Determine the (x, y) coordinate at the center of the cell enclosing the given text.  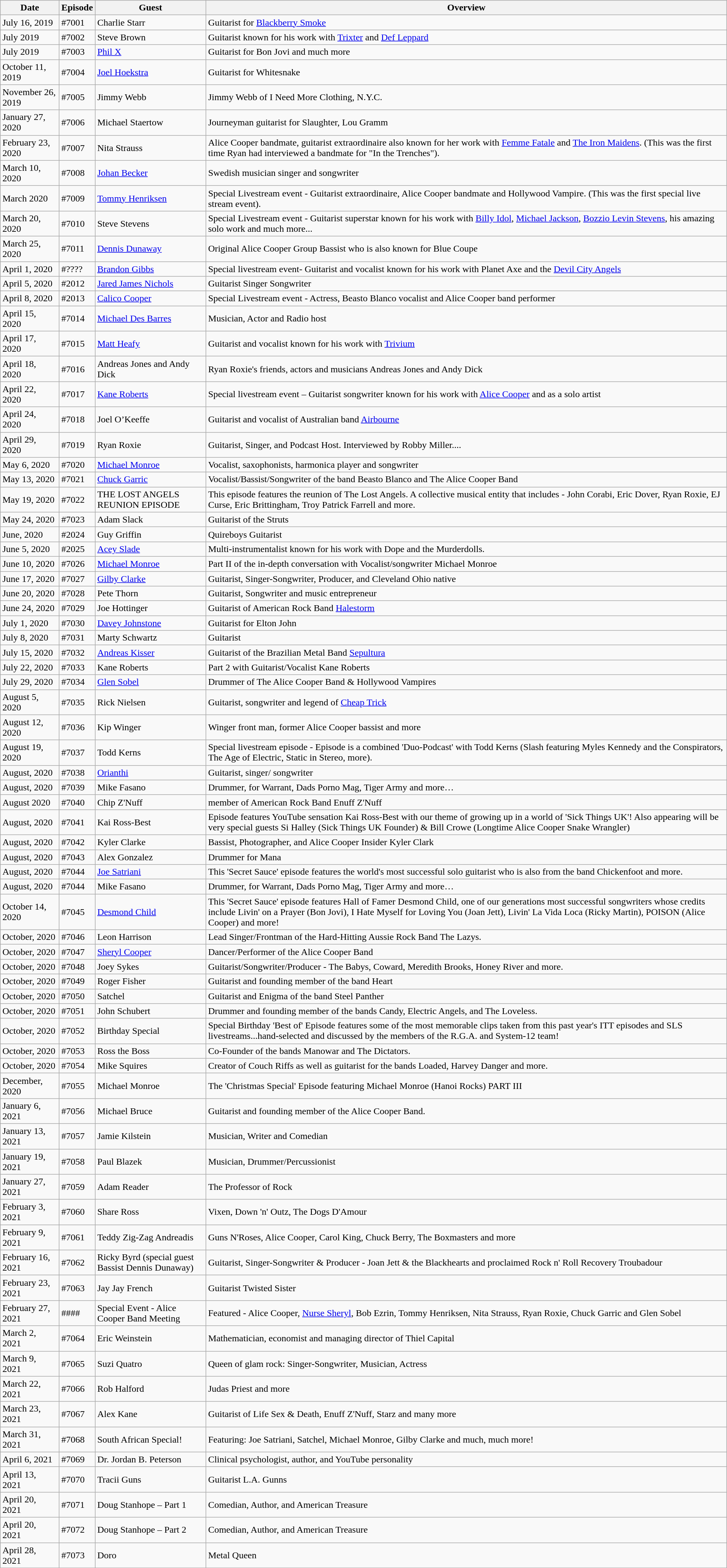
Rick Nielsen (151, 702)
July 15, 2020 (30, 653)
February 23, 2020 (30, 148)
Guitarist of the Brazilian Metal Band Sepultura (466, 653)
Special livestream event- Guitarist and vocalist known for his work with Planet Axe and the Devil City Angels (466, 269)
Andreas Jones and Andy Dick (151, 369)
Guitarist (466, 638)
May 13, 2020 (30, 479)
Joel Hoekstra (151, 72)
Jimmy Webb (151, 97)
#2024 (77, 534)
Tommy Henriksen (151, 198)
April 5, 2020 (30, 284)
Drummer for Mana (466, 857)
#7051 (77, 1011)
March 22, 2021 (30, 1389)
Kip Winger (151, 728)
April 28, 2021 (30, 1555)
December, 2020 (30, 1085)
Doro (151, 1555)
Charlie Starr (151, 23)
Original Alice Cooper Group Bassist who is also known for Blue Coupe (466, 248)
#7057 (77, 1136)
Clinical psychologist, author, and YouTube personality (466, 1459)
Episode (77, 8)
South African Special! (151, 1440)
Special livestream event – Guitarist songwriter known for his work with Alice Cooper and as a solo artist (466, 394)
#7034 (77, 682)
Andreas Kisser (151, 653)
Guitarist and vocalist known for his work with Trivium (466, 344)
Overview (466, 8)
#7004 (77, 72)
April 8, 2020 (30, 299)
March 9, 2021 (30, 1363)
Guitarist of the Struts (466, 519)
Adam Slack (151, 519)
Orianthi (151, 773)
Alex Kane (151, 1414)
#7059 (77, 1187)
#7048 (77, 967)
July 1, 2020 (30, 623)
#7019 (77, 445)
April 22, 2020 (30, 394)
Guitarist, Singer, and Podcast Host. Interviewed by Robby Miller.... (466, 445)
Steve Stevens (151, 224)
Drummer of The Alice Cooper Band & Hollywood Vampires (466, 682)
#7003 (77, 52)
#7021 (77, 479)
Gilby Clarke (151, 579)
#7064 (77, 1339)
#7073 (77, 1555)
Special Livestream event - Actress, Beasto Blanco vocalist and Alice Cooper band performer (466, 299)
June 17, 2020 (30, 579)
April 13, 2021 (30, 1479)
#7071 (77, 1505)
#7035 (77, 702)
Dr. Jordan B. Peterson (151, 1459)
#7063 (77, 1288)
Musician, Writer and Comedian (466, 1136)
Todd Kerns (151, 752)
member of American Rock Band Enuff Z'Nuff (466, 802)
#7042 (77, 842)
#7046 (77, 937)
#7029 (77, 608)
This 'Secret Sauce' episode features the world's most successful solo guitarist who is also from the band Chickenfoot and more. (466, 872)
Guitarist, Songwriter and music entrepreneur (466, 594)
June, 2020 (30, 534)
Matt Heafy (151, 344)
Dancer/Performer of the Alice Cooper Band (466, 952)
Dennis Dunaway (151, 248)
#7058 (77, 1162)
#7045 (77, 912)
Vocalist/Bassist/Songwriter of the band Beasto Blanco and The Alice Cooper Band (466, 479)
#7027 (77, 579)
July 16, 2019 (30, 23)
Guns N'Roses, Alice Cooper, Carol King, Chuck Berry, The Boxmasters and more (466, 1238)
#7015 (77, 344)
Guitarist for Whitesnake (466, 72)
#7055 (77, 1085)
#### (77, 1313)
#7016 (77, 369)
Part II of the in-depth conversation with Vocalist/songwriter Michael Monroe (466, 564)
January 19, 2021 (30, 1162)
February 27, 2021 (30, 1313)
Tracii Guns (151, 1479)
#7028 (77, 594)
June 5, 2020 (30, 549)
#7060 (77, 1212)
May 6, 2020 (30, 465)
Ryan Roxie's friends, actors and musicians Andreas Jones and Andy Dick (466, 369)
Desmond Child (151, 912)
Ross the Boss (151, 1051)
Michael Des Barres (151, 318)
April 18, 2020 (30, 369)
#7043 (77, 857)
#7066 (77, 1389)
#7002 (77, 37)
Quireboys Guitarist (466, 534)
#7072 (77, 1530)
Drummer and founding member of the bands Candy, Electric Angels, and The Loveless. (466, 1011)
April 29, 2020 (30, 445)
Sheryl Cooper (151, 952)
#7039 (77, 787)
October 11, 2019 (30, 72)
Lead Singer/Frontman of the Hard-Hitting Aussie Rock Band The Lazys. (466, 937)
Guitarist Twisted Sister (466, 1288)
Adam Reader (151, 1187)
Johan Becker (151, 173)
#7065 (77, 1363)
April 17, 2020 (30, 344)
Co-Founder of the bands Manowar and The Dictators. (466, 1051)
Suzi Quatro (151, 1363)
August 19, 2020 (30, 752)
#7022 (77, 499)
Satchel (151, 996)
Chip Z'Nuff (151, 802)
Rob Halford (151, 1389)
Chuck Garric (151, 479)
Date (30, 8)
Jamie Kilstein (151, 1136)
Joe Hottinger (151, 608)
Guitarist of Life Sex & Death, Enuff Z'Nuff, Starz and many more (466, 1414)
June 24, 2020 (30, 608)
July 8, 2020 (30, 638)
March 25, 2020 (30, 248)
August 5, 2020 (30, 702)
#7041 (77, 822)
Joey Sykes (151, 967)
Guitarist for Elton John (466, 623)
Guitarist, singer/ songwriter (466, 773)
Michael Bruce (151, 1111)
Special Event - Alice Cooper Band Meeting (151, 1313)
February 23, 2021 (30, 1288)
#7006 (77, 123)
#7068 (77, 1440)
Featuring: Joe Satriani, Satchel, Michael Monroe, Gilby Clarke and much, much more! (466, 1440)
Leon Harrison (151, 937)
#7061 (77, 1238)
Mathematician, economist and managing director of Thiel Capital (466, 1339)
#7020 (77, 465)
Jared James Nichols (151, 284)
Musician, Drummer/Percussionist (466, 1162)
January 27, 2020 (30, 123)
Jimmy Webb of I Need More Clothing, N.Y.C. (466, 97)
Davey Johnstone (151, 623)
March 23, 2021 (30, 1414)
Vocalist, saxophonists, harmonica player and songwriter (466, 465)
July 22, 2020 (30, 667)
Guitarist Singer Songwriter (466, 284)
John Schubert (151, 1011)
#7018 (77, 419)
January 13, 2021 (30, 1136)
#7049 (77, 981)
#7067 (77, 1414)
Guitarist for Blackberry Smoke (466, 23)
February 9, 2021 (30, 1238)
June 10, 2020 (30, 564)
Metal Queen (466, 1555)
Share Ross (151, 1212)
Queen of glam rock: Singer-Songwriter, Musician, Actress (466, 1363)
#7017 (77, 394)
Glen Sobel (151, 682)
Part 2 with Guitarist/Vocalist Kane Roberts (466, 667)
Guitarist and vocalist of Australian band Airbourne (466, 419)
March 31, 2021 (30, 1440)
#2013 (77, 299)
Guitarist for Bon Jovi and much more (466, 52)
Kyler Clarke (151, 842)
#7070 (77, 1479)
#7008 (77, 173)
Multi-instrumentalist known for his work with Dope and the Murderdolls. (466, 549)
March 2020 (30, 198)
Teddy Zig-Zag Andreadis (151, 1238)
#7011 (77, 248)
Phil X (151, 52)
August 12, 2020 (30, 728)
March 20, 2020 (30, 224)
Guitarist, songwriter and legend of Cheap Trick (466, 702)
Guitarist, Singer-Songwriter, Producer, and Cleveland Ohio native (466, 579)
#2012 (77, 284)
Guitarist and founding member of the band Heart (466, 981)
#7069 (77, 1459)
May 19, 2020 (30, 499)
#2025 (77, 549)
#7005 (77, 97)
Winger front man, former Alice Cooper bassist and more (466, 728)
Journeyman guitarist for Slaughter, Lou Gramm (466, 123)
Ricky Byrd (special guest Bassist Dennis Dunaway) (151, 1262)
Jay Jay French (151, 1288)
Doug Stanhope – Part 1 (151, 1505)
Guitarist and Enigma of the band Steel Panther (466, 996)
Pete Thorn (151, 594)
March 10, 2020 (30, 173)
Guitarist of American Rock Band Halestorm (466, 608)
February 3, 2021 (30, 1212)
Guitarist L.A. Gunns (466, 1479)
Brandon Gibbs (151, 269)
April 6, 2021 (30, 1459)
Kai Ross-Best (151, 822)
Acey Slade (151, 549)
Guitarist, Singer-Songwriter & Producer - Joan Jett & the Blackhearts and proclaimed Rock n' Roll Recovery Troubadour (466, 1262)
January 27, 2021 (30, 1187)
Paul Blazek (151, 1162)
November 26, 2019 (30, 97)
April 1, 2020 (30, 269)
#7030 (77, 623)
August 2020 (30, 802)
#7038 (77, 773)
Joel O’Keeffe (151, 419)
#7054 (77, 1066)
The 'Christmas Special' Episode featuring Michael Monroe (Hanoi Rocks) PART III (466, 1085)
Vixen, Down 'n' Outz, The Dogs D'Amour (466, 1212)
Ryan Roxie (151, 445)
#7033 (77, 667)
Birthday Special (151, 1031)
Guy Griffin (151, 534)
#7052 (77, 1031)
Featured - Alice Cooper, Nurse Sheryl, Bob Ezrin, Tommy Henriksen, Nita Strauss, Ryan Roxie, Chuck Garric and Glen Sobel (466, 1313)
#???? (77, 269)
#7056 (77, 1111)
Joe Satriani (151, 872)
April 15, 2020 (30, 318)
April 24, 2020 (30, 419)
#7007 (77, 148)
October 14, 2020 (30, 912)
Guest (151, 8)
Guitarist known for his work with Trixter and Def Leppard (466, 37)
Guitarist/Songwriter/Producer - The Babys, Coward, Meredith Brooks, Honey River and more. (466, 967)
July 29, 2020 (30, 682)
Michael Staertow (151, 123)
Steve Brown (151, 37)
THE LOST ANGELS REUNION EPISODE (151, 499)
#7040 (77, 802)
#7032 (77, 653)
Roger Fisher (151, 981)
Mike Squires (151, 1066)
Guitarist and founding member of the Alice Cooper Band. (466, 1111)
#7050 (77, 996)
February 16, 2021 (30, 1262)
#7037 (77, 752)
Marty Schwartz (151, 638)
#7036 (77, 728)
#7047 (77, 952)
Special Livestream event - Guitarist extraordinaire, Alice Cooper bandmate and Hollywood Vampire. (This was the first special live stream event). (466, 198)
Nita Strauss (151, 148)
March 2, 2021 (30, 1339)
Judas Priest and more (466, 1389)
Eric Weinstein (151, 1339)
Creator of Couch Riffs as well as guitarist for the bands Loaded, Harvey Danger and more. (466, 1066)
#7031 (77, 638)
June 20, 2020 (30, 594)
Doug Stanhope – Part 2 (151, 1530)
#7023 (77, 519)
January 6, 2021 (30, 1111)
#7053 (77, 1051)
#7014 (77, 318)
Musician, Actor and Radio host (466, 318)
#7001 (77, 23)
Swedish musician singer and songwriter (466, 173)
Alex Gonzalez (151, 857)
May 24, 2020 (30, 519)
Calico Cooper (151, 299)
#7062 (77, 1262)
#7026 (77, 564)
The Professor of Rock (466, 1187)
Bassist, Photographer, and Alice Cooper Insider Kyler Clark (466, 842)
#7009 (77, 198)
#7010 (77, 224)
